Return [x, y] of the center of cell containing provided text 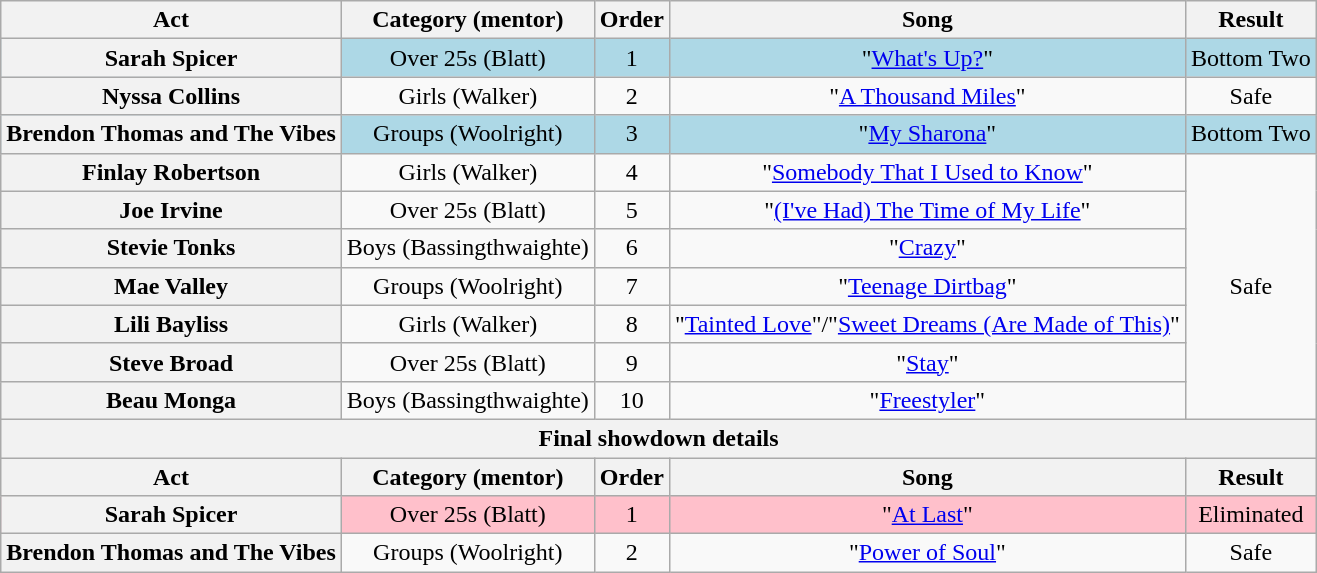
"A Thousand Miles" [927, 96]
Beau Monga [172, 400]
9 [632, 362]
5 [632, 210]
Stevie Tonks [172, 248]
"What's Up?" [927, 58]
"Teenage Dirtbag" [927, 286]
"Crazy" [927, 248]
"Power of Soul" [927, 553]
"(I've Had) The Time of My Life" [927, 210]
Steve Broad [172, 362]
3 [632, 134]
10 [632, 400]
7 [632, 286]
"At Last" [927, 515]
Joe Irvine [172, 210]
"Tainted Love"/"Sweet Dreams (Are Made of This)" [927, 324]
"Somebody That I Used to Know" [927, 172]
4 [632, 172]
Finlay Robertson [172, 172]
Eliminated [1250, 515]
Mae Valley [172, 286]
8 [632, 324]
"Freestyler" [927, 400]
Nyssa Collins [172, 96]
6 [632, 248]
"Stay" [927, 362]
"My Sharona" [927, 134]
Lili Bayliss [172, 324]
Final showdown details [659, 438]
